Pinpoint the cell where the given text exists, returning its (x, y) midpoint coordinate. 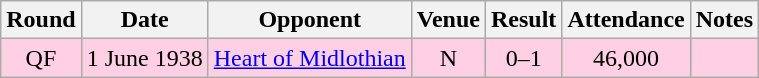
Heart of Midlothian (310, 58)
0–1 (523, 58)
Opponent (310, 20)
QF (41, 58)
Result (523, 20)
46,000 (626, 58)
Attendance (626, 20)
Venue (448, 20)
N (448, 58)
Round (41, 20)
1 June 1938 (144, 58)
Date (144, 20)
Notes (724, 20)
